Pinpoint the cell where the given text exists, returning its (x, y) midpoint coordinate. 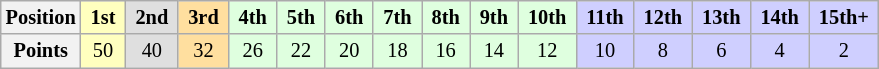
26 (253, 51)
32 (203, 51)
2nd (152, 17)
13th (721, 17)
16 (446, 51)
18 (397, 51)
14th (779, 17)
15th+ (844, 17)
9th (494, 17)
10th (547, 17)
11th (604, 17)
6th (349, 17)
3rd (203, 17)
Position (41, 17)
10 (604, 51)
14 (494, 51)
40 (152, 51)
4 (779, 51)
1st (104, 17)
22 (301, 51)
50 (104, 51)
2 (844, 51)
12th (663, 17)
6 (721, 51)
Points (41, 51)
5th (301, 17)
8 (663, 51)
20 (349, 51)
8th (446, 17)
7th (397, 17)
12 (547, 51)
4th (253, 17)
